Return [X, Y] of the center of cell containing provided text 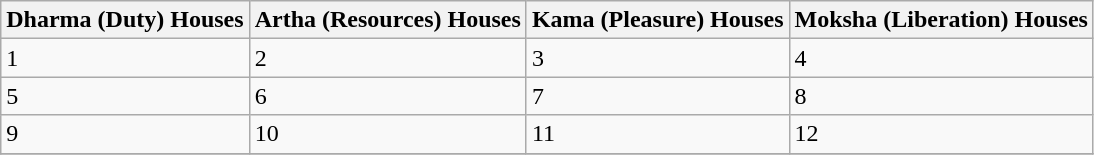
1 [125, 58]
Kama (Pleasure) Houses [658, 20]
12 [941, 134]
6 [388, 96]
2 [388, 58]
7 [658, 96]
10 [388, 134]
9 [125, 134]
Artha (Resources) Houses [388, 20]
8 [941, 96]
Moksha (Liberation) Houses [941, 20]
11 [658, 134]
4 [941, 58]
Dharma (Duty) Houses [125, 20]
3 [658, 58]
5 [125, 96]
